Determine the [x, y] coordinate at the center of the cell enclosing the given text.  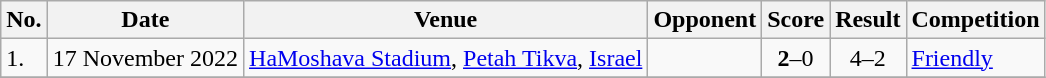
1. [24, 58]
Date [145, 20]
17 November 2022 [145, 58]
No. [24, 20]
Friendly [976, 58]
Opponent [705, 20]
HaMoshava Stadium, Petah Tikva, Israel [446, 58]
2–0 [796, 58]
Competition [976, 20]
4–2 [868, 58]
Score [796, 20]
Result [868, 20]
Venue [446, 20]
